Provide the [X, Y] coordinate of the cell's center where the given text is located.  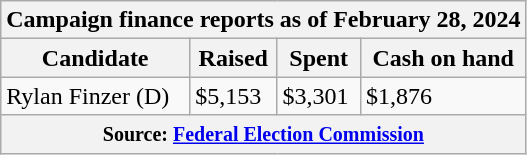
$5,153 [234, 96]
Spent [319, 58]
Campaign finance reports as of February 28, 2024 [264, 20]
$3,301 [319, 96]
Raised [234, 58]
Rylan Finzer (D) [96, 96]
$1,876 [444, 96]
Source: Federal Election Commission [264, 134]
Cash on hand [444, 58]
Candidate [96, 58]
